Search for the cell housing the specified text and yield its (x, y) center coordinate. 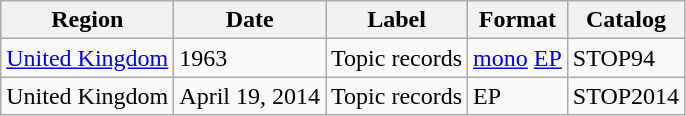
Label (397, 20)
EP (518, 96)
Catalog (626, 20)
STOP94 (626, 58)
Region (88, 20)
STOP2014 (626, 96)
Date (250, 20)
mono EP (518, 58)
1963 (250, 58)
Format (518, 20)
April 19, 2014 (250, 96)
